Extract the (x, y) coordinate from the center of the cell holding the provided text.  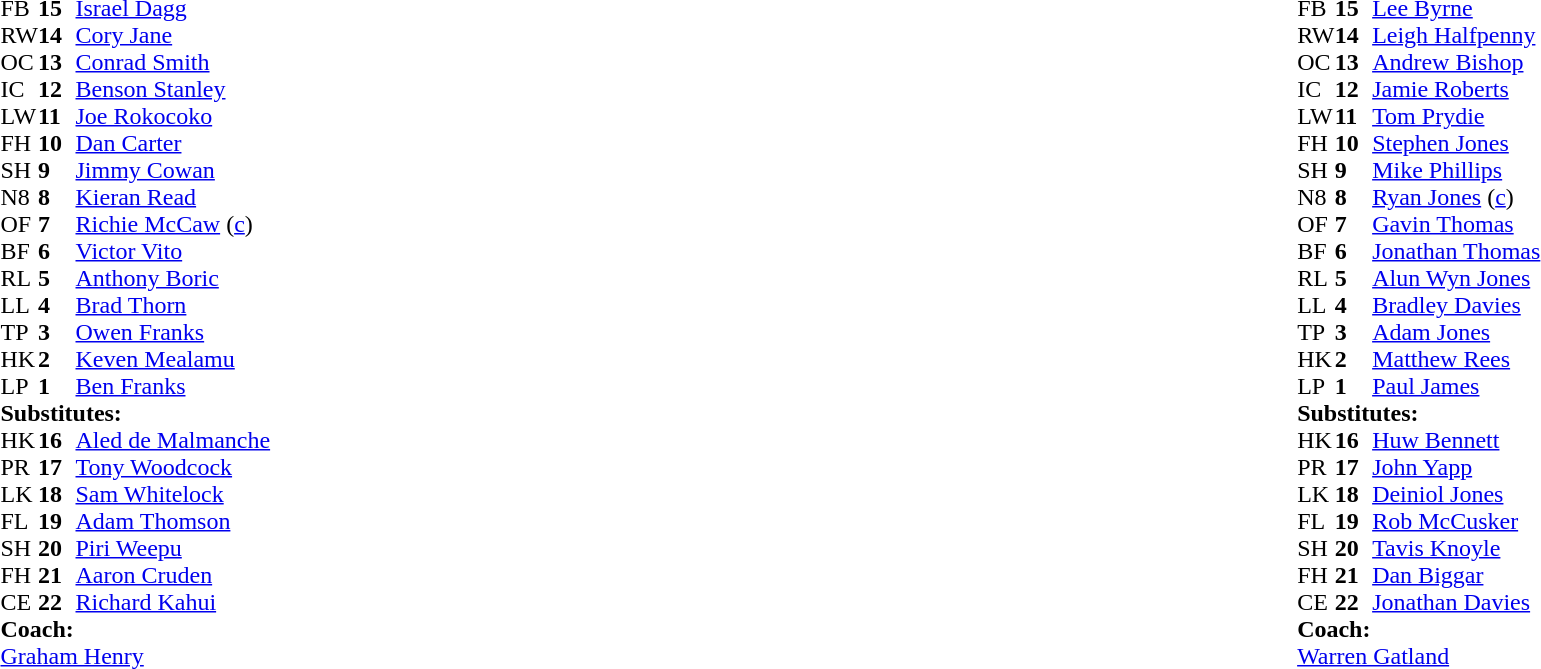
Tavis Knoyle (1456, 548)
Deiniol Jones (1456, 494)
Mike Phillips (1456, 170)
Gavin Thomas (1456, 224)
Benson Stanley (174, 90)
Dan Biggar (1456, 576)
Jimmy Cowan (174, 170)
Tony Woodcock (174, 468)
Keven Mealamu (174, 360)
Rob McCusker (1456, 522)
Andrew Bishop (1456, 62)
Aaron Cruden (174, 576)
Victor Vito (174, 252)
Tom Prydie (1456, 116)
Owen Franks (174, 332)
Matthew Rees (1456, 360)
Cory Jane (174, 36)
Sam Whitelock (174, 494)
Brad Thorn (174, 306)
Joe Rokocoko (174, 116)
Ben Franks (174, 386)
Bradley Davies (1456, 306)
Aled de Malmanche (174, 440)
Piri Weepu (174, 548)
Alun Wyn Jones (1456, 278)
Graham Henry (135, 656)
Kieran Read (174, 198)
Stephen Jones (1456, 144)
Warren Gatland (1418, 656)
Conrad Smith (174, 62)
Anthony Boric (174, 278)
Richie McCaw (c) (174, 224)
Jamie Roberts (1456, 90)
John Yapp (1456, 468)
Dan Carter (174, 144)
Leigh Halfpenny (1456, 36)
Richard Kahui (174, 602)
Adam Jones (1456, 332)
Adam Thomson (174, 522)
Huw Bennett (1456, 440)
Ryan Jones (c) (1456, 198)
Jonathan Thomas (1456, 252)
Jonathan Davies (1456, 602)
Paul James (1456, 386)
